Extract the (x, y) coordinate from the center of the cell holding the provided text.  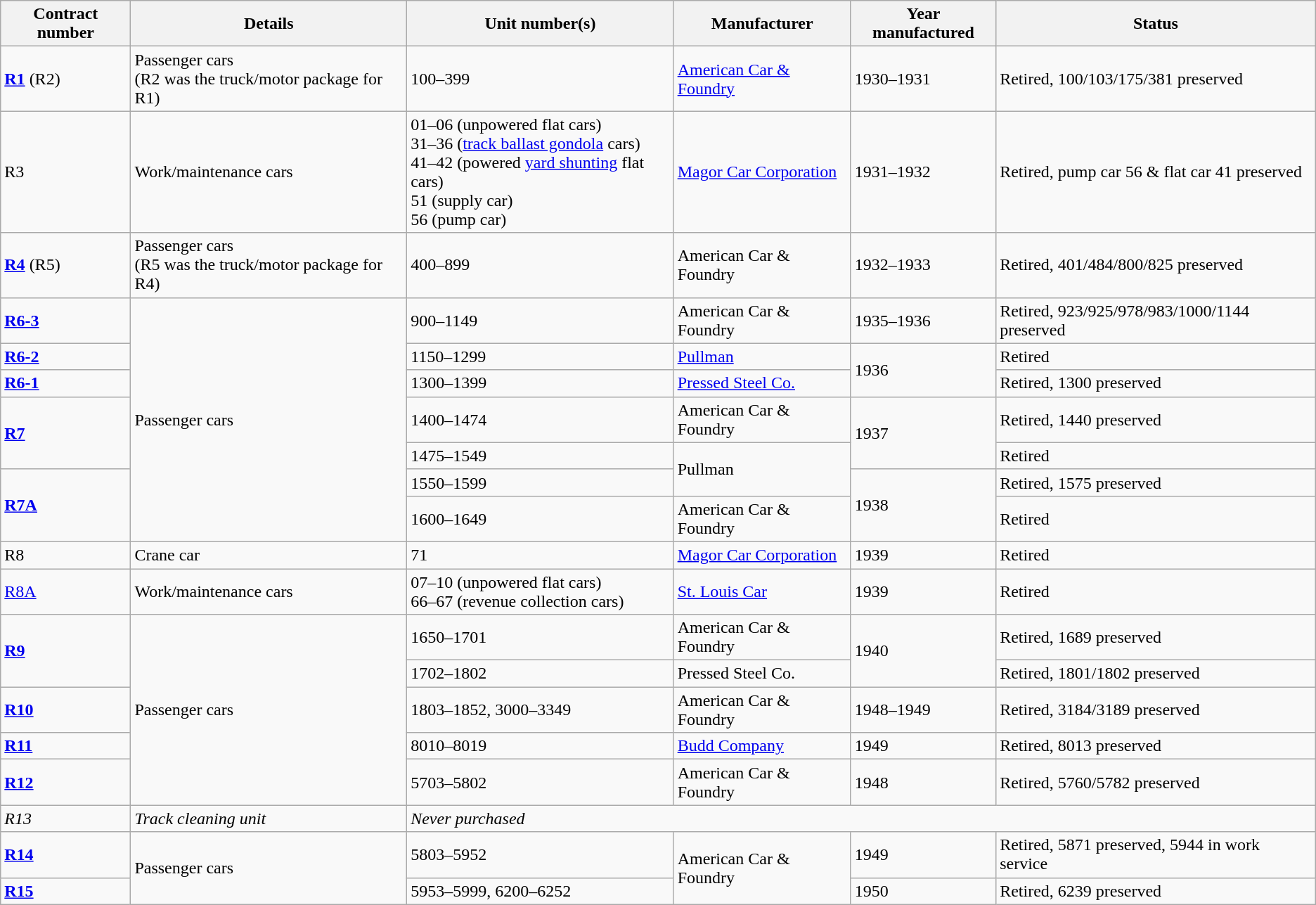
R1 (R2) (66, 79)
Retired, 1689 preserved (1156, 637)
R7 (66, 433)
Retired, 1440 preserved (1156, 419)
Retired, 6239 preserved (1156, 891)
Track cleaning unit (269, 819)
1400–1474 (540, 419)
Retired, 1575 preserved (1156, 482)
Retired, 1300 preserved (1156, 383)
Unit number(s) (540, 24)
R10 (66, 710)
1475–1549 (540, 456)
Passenger cars(R2 was the truck/motor package for R1) (269, 79)
01–06 (unpowered flat cars)31–36 (track ballast gondola cars)41–42 (powered yard shunting flat cars)51 (supply car)56 (pump car) (540, 172)
5703–5802 (540, 782)
R14 (66, 855)
Budd Company (762, 746)
R9 (66, 651)
Contract number (66, 24)
1650–1701 (540, 637)
Passenger cars(R5 was the truck/motor package for R4) (269, 265)
R15 (66, 891)
1940 (923, 651)
1938 (923, 505)
Retired, 100/103/175/381 preserved (1156, 79)
900–1149 (540, 321)
1937 (923, 433)
R3 (66, 172)
1150–1299 (540, 357)
400–899 (540, 265)
1950 (923, 891)
R4 (R5) (66, 265)
1931–1932 (923, 172)
Details (269, 24)
Retired, 1801/1802 preserved (1156, 674)
R8 (66, 555)
1948 (923, 782)
Manufacturer (762, 24)
1932–1933 (923, 265)
R11 (66, 746)
R12 (66, 782)
Retired, 5760/5782 preserved (1156, 782)
R8A (66, 591)
Never purchased (862, 819)
1935–1936 (923, 321)
1550–1599 (540, 482)
Retired, pump car 56 & flat car 41 preserved (1156, 172)
07–10 (unpowered flat cars)66–67 (revenue collection cars) (540, 591)
1948–1949 (923, 710)
R7A (66, 505)
100–399 (540, 79)
Status (1156, 24)
R6-1 (66, 383)
R13 (66, 819)
Retired, 5871 preserved, 5944 in work service (1156, 855)
Retired, 3184/3189 preserved (1156, 710)
1936 (923, 370)
1300–1399 (540, 383)
8010–8019 (540, 746)
71 (540, 555)
Crane car (269, 555)
Retired, 923/925/978/983/1000/1144 preserved (1156, 321)
1600–1649 (540, 519)
5803–5952 (540, 855)
Retired, 401/484/800/825 preserved (1156, 265)
Retired, 8013 preserved (1156, 746)
R6-3 (66, 321)
Year manufactured (923, 24)
1702–1802 (540, 674)
R6-2 (66, 357)
5953–5999, 6200–6252 (540, 891)
1803–1852, 3000–3349 (540, 710)
St. Louis Car (762, 591)
1930–1931 (923, 79)
